Determine the [X, Y] coordinate at the center of the cell enclosing the given text.  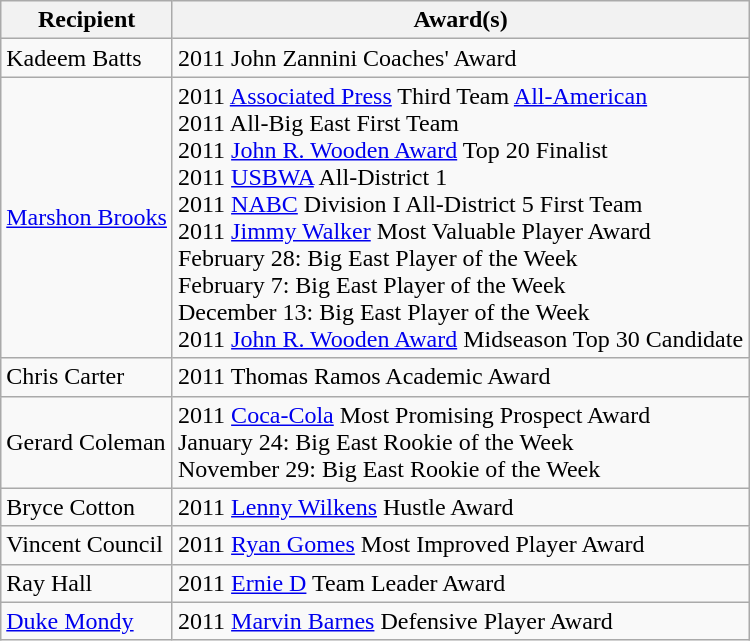
Chris Carter [87, 377]
2011 Thomas Ramos Academic Award [460, 377]
Ray Hall [87, 583]
2011 Ernie D Team Leader Award [460, 583]
Bryce Cotton [87, 507]
2011 Ryan Gomes Most Improved Player Award [460, 545]
Duke Mondy [87, 621]
Gerard Coleman [87, 442]
2011 Lenny Wilkens Hustle Award [460, 507]
Marshon Brooks [87, 218]
2011 Coca-Cola Most Promising Prospect AwardJanuary 24: Big East Rookie of the WeekNovember 29: Big East Rookie of the Week [460, 442]
2011 John Zannini Coaches' Award [460, 58]
2011 Marvin Barnes Defensive Player Award [460, 621]
Award(s) [460, 20]
Kadeem Batts [87, 58]
Vincent Council [87, 545]
Recipient [87, 20]
